Search for the cell housing the specified text and yield its (X, Y) center coordinate. 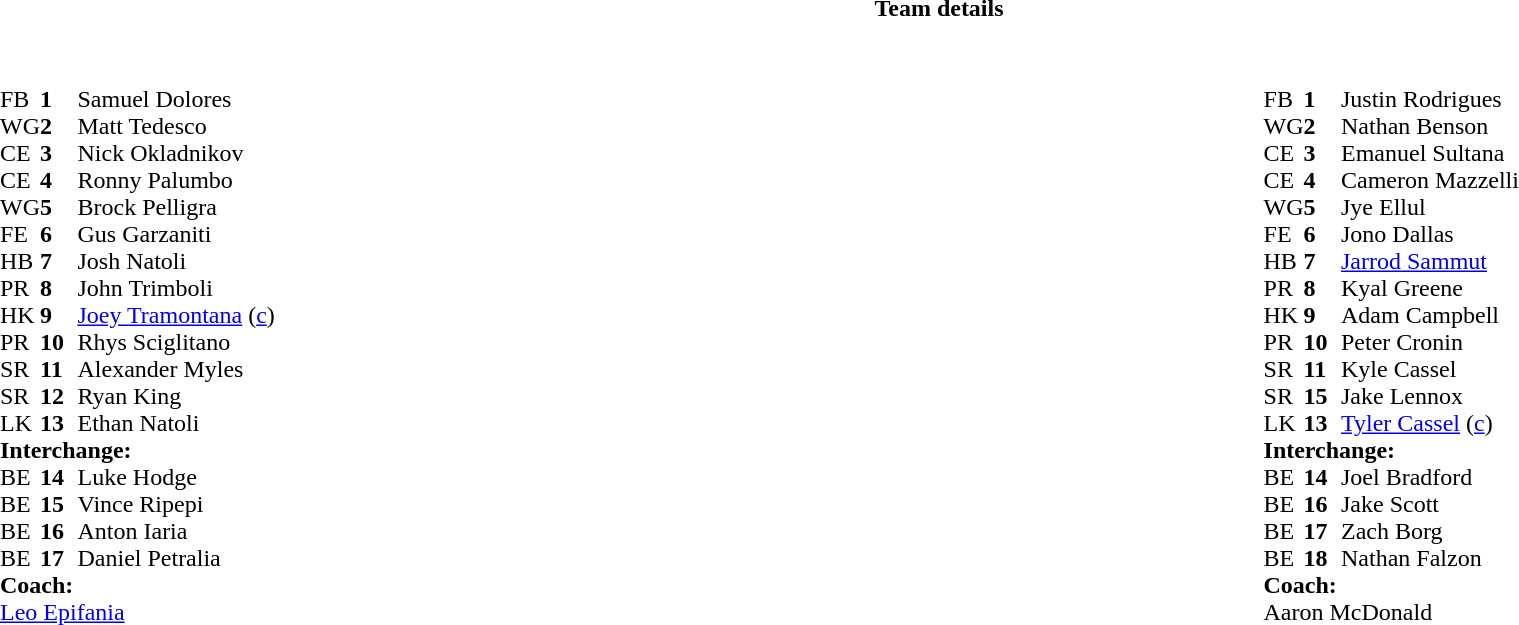
Rhys Sciglitano (176, 342)
Gus Garzaniti (176, 234)
Jake Lennox (1430, 396)
Daniel Petralia (176, 558)
Luke Hodge (176, 478)
Jarrod Sammut (1430, 262)
Ryan King (176, 396)
Peter Cronin (1430, 342)
Vince Ripepi (176, 504)
Justin Rodrigues (1430, 100)
Samuel Dolores (176, 100)
Ronny Palumbo (176, 180)
Brock Pelligra (176, 208)
Nathan Benson (1430, 126)
Adam Campbell (1430, 316)
Kyle Cassel (1430, 370)
John Trimboli (176, 288)
Emanuel Sultana (1430, 154)
Nathan Falzon (1430, 558)
Kyal Greene (1430, 288)
12 (59, 396)
Jye Ellul (1430, 208)
Alexander Myles (176, 370)
Matt Tedesco (176, 126)
Joel Bradford (1430, 478)
Ethan Natoli (176, 424)
Anton Iaria (176, 532)
Jono Dallas (1430, 234)
18 (1323, 558)
Zach Borg (1430, 532)
Tyler Cassel (c) (1430, 424)
Joey Tramontana (c) (176, 316)
Jake Scott (1430, 504)
Josh Natoli (176, 262)
Cameron Mazzelli (1430, 180)
Nick Okladnikov (176, 154)
